Scan for the cell matching the given text and deliver its (X, Y) coordinate at center. 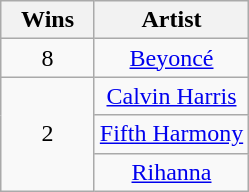
2 (48, 134)
Artist (171, 20)
Rihanna (171, 172)
Beyoncé (171, 58)
Calvin Harris (171, 96)
Fifth Harmony (171, 134)
Wins (48, 20)
8 (48, 58)
